Capture the cell that displays the provided text and extract its [x, y] central coordinate. 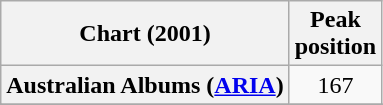
Chart (2001) [145, 34]
167 [335, 85]
Australian Albums (ARIA) [145, 85]
Peak position [335, 34]
